Scan for the cell matching the given text and deliver its (x, y) coordinate at center. 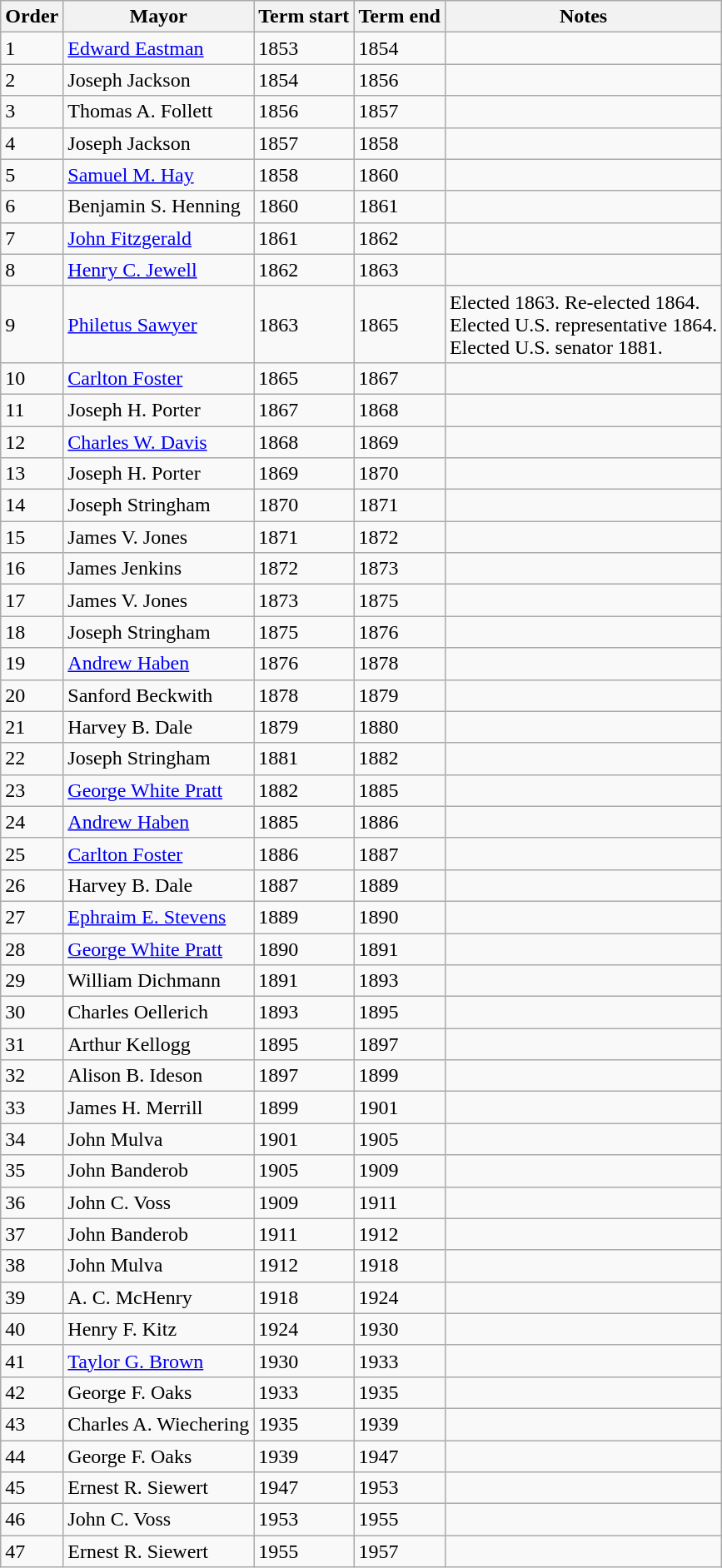
William Dichmann (158, 981)
Henry F. Kitz (158, 1329)
Charles A. Wiechering (158, 1424)
36 (32, 1202)
Henry C. Jewell (158, 270)
Term start (304, 17)
39 (32, 1297)
Notes (583, 17)
Philetus Sawyer (158, 324)
30 (32, 1013)
3 (32, 112)
43 (32, 1424)
9 (32, 324)
21 (32, 727)
Sanford Beckwith (158, 695)
Samuel M. Hay (158, 175)
7 (32, 238)
1957 (400, 1551)
29 (32, 981)
33 (32, 1108)
22 (32, 759)
25 (32, 854)
Ephraim E. Stevens (158, 917)
23 (32, 790)
Thomas A. Follett (158, 112)
35 (32, 1171)
1 (32, 48)
14 (32, 505)
1853 (304, 48)
18 (32, 632)
44 (32, 1456)
32 (32, 1076)
Edward Eastman (158, 48)
11 (32, 410)
13 (32, 474)
A. C. McHenry (158, 1297)
12 (32, 442)
Benjamin S. Henning (158, 207)
Mayor (158, 17)
45 (32, 1488)
24 (32, 822)
Charles W. Davis (158, 442)
4 (32, 143)
5 (32, 175)
James Jenkins (158, 569)
1880 (400, 727)
34 (32, 1139)
Arthur Kellogg (158, 1044)
10 (32, 378)
27 (32, 917)
46 (32, 1520)
Alison B. Ideson (158, 1076)
Taylor G. Brown (158, 1361)
6 (32, 207)
1881 (304, 759)
Term end (400, 17)
16 (32, 569)
James H. Merrill (158, 1108)
19 (32, 664)
2 (32, 80)
John Fitzgerald (158, 238)
31 (32, 1044)
20 (32, 695)
38 (32, 1266)
8 (32, 270)
Elected 1863. Re-elected 1864.Elected U.S. representative 1864.Elected U.S. senator 1881. (583, 324)
Order (32, 17)
42 (32, 1392)
41 (32, 1361)
Charles Oellerich (158, 1013)
17 (32, 600)
26 (32, 885)
47 (32, 1551)
37 (32, 1234)
40 (32, 1329)
28 (32, 948)
15 (32, 537)
